For the text-containing cell, return its midpoint in [X, Y] coordinate format. 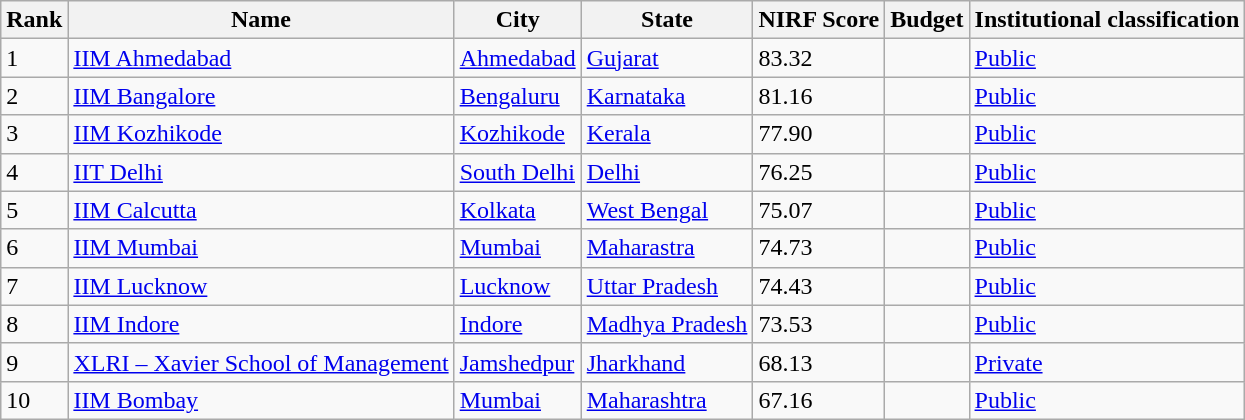
2 [34, 96]
83.32 [819, 58]
Indore [518, 324]
IIM Mumbai [261, 248]
74.73 [819, 248]
NIRF Score [819, 20]
4 [34, 172]
Gujarat [667, 58]
1 [34, 58]
Bengaluru [518, 96]
Lucknow [518, 286]
Maharastra [667, 248]
IIM Kozhikode [261, 134]
Ahmedabad [518, 58]
5 [34, 210]
3 [34, 134]
IIM Lucknow [261, 286]
IIM Indore [261, 324]
Jharkhand [667, 362]
67.16 [819, 400]
73.53 [819, 324]
Budget [927, 20]
Name [261, 20]
74.43 [819, 286]
State [667, 20]
68.13 [819, 362]
City [518, 20]
Delhi [667, 172]
8 [34, 324]
IIT Delhi [261, 172]
Kozhikode [518, 134]
XLRI – Xavier School of Management [261, 362]
6 [34, 248]
81.16 [819, 96]
Kerala [667, 134]
Karnataka [667, 96]
IIM Calcutta [261, 210]
9 [34, 362]
Private [1107, 362]
Uttar Pradesh [667, 286]
75.07 [819, 210]
Maharashtra [667, 400]
IIM Bangalore [261, 96]
IIM Bombay [261, 400]
7 [34, 286]
76.25 [819, 172]
West Bengal [667, 210]
10 [34, 400]
Kolkata [518, 210]
South Delhi [518, 172]
Madhya Pradesh [667, 324]
77.90 [819, 134]
Rank [34, 20]
Jamshedpur [518, 362]
Institutional classification [1107, 20]
IIM Ahmedabad [261, 58]
